From the cell containing the given text, extract its center point as [X, Y] coordinate. 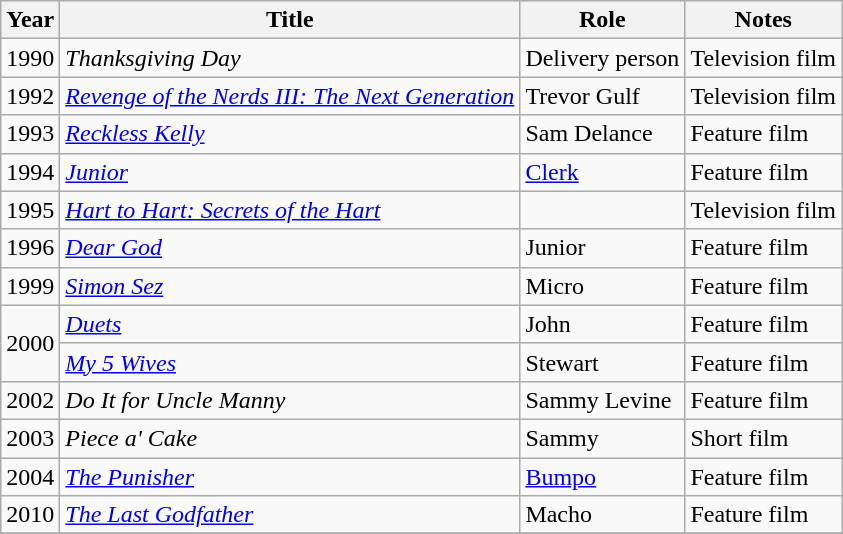
1994 [30, 172]
Clerk [602, 172]
Sammy [602, 438]
1992 [30, 96]
1999 [30, 286]
The Punisher [290, 477]
The Last Godfather [290, 515]
Notes [764, 20]
Hart to Hart: Secrets of the Hart [290, 210]
John [602, 324]
Year [30, 20]
2004 [30, 477]
Sammy Levine [602, 400]
Delivery person [602, 58]
Short film [764, 438]
2003 [30, 438]
Title [290, 20]
Simon Sez [290, 286]
Piece a' Cake [290, 438]
Do It for Uncle Manny [290, 400]
Thanksgiving Day [290, 58]
1993 [30, 134]
Macho [602, 515]
Trevor Gulf [602, 96]
1996 [30, 248]
Stewart [602, 362]
1995 [30, 210]
Role [602, 20]
My 5 Wives [290, 362]
2000 [30, 343]
1990 [30, 58]
2002 [30, 400]
Reckless Kelly [290, 134]
Sam Delance [602, 134]
2010 [30, 515]
Dear God [290, 248]
Duets [290, 324]
Revenge of the Nerds III: The Next Generation [290, 96]
Bumpo [602, 477]
Micro [602, 286]
